For the text-containing cell, return its midpoint in [x, y] coordinate format. 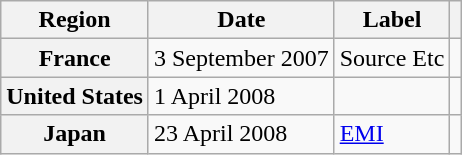
France [75, 58]
Region [75, 20]
Source Etc [392, 58]
23 April 2008 [241, 134]
3 September 2007 [241, 58]
1 April 2008 [241, 96]
United States [75, 96]
Label [392, 20]
Japan [75, 134]
EMI [392, 134]
Date [241, 20]
